Detect which cell encompasses the target text, then output its [x, y] center coordinate. 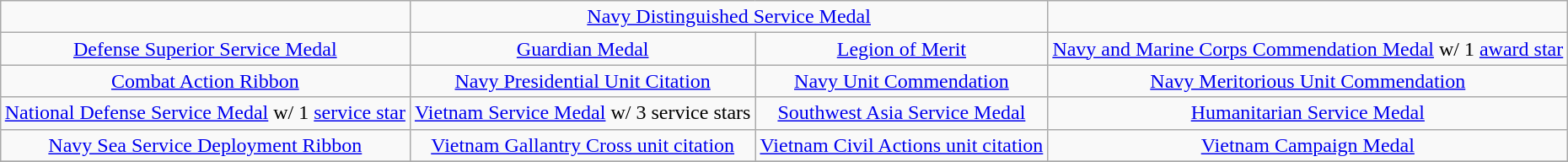
Combat Action Ribbon [205, 81]
Humanitarian Service Medal [1308, 113]
Defense Superior Service Medal [205, 49]
Legion of Merit [902, 49]
Navy Meritorious Unit Commendation [1308, 81]
Southwest Asia Service Medal [902, 113]
Vietnam Campaign Medal [1308, 145]
Navy Unit Commendation [902, 81]
Navy Sea Service Deployment Ribbon [205, 145]
National Defense Service Medal w/ 1 service star [205, 113]
Navy Distinguished Service Medal [728, 17]
Navy and Marine Corps Commendation Medal w/ 1 award star [1308, 49]
Vietnam Gallantry Cross unit citation [583, 145]
Navy Presidential Unit Citation [583, 81]
Vietnam Civil Actions unit citation [902, 145]
Vietnam Service Medal w/ 3 service stars [583, 113]
Guardian Medal [583, 49]
